Detect which cell encompasses the target text, then output its (X, Y) center coordinate. 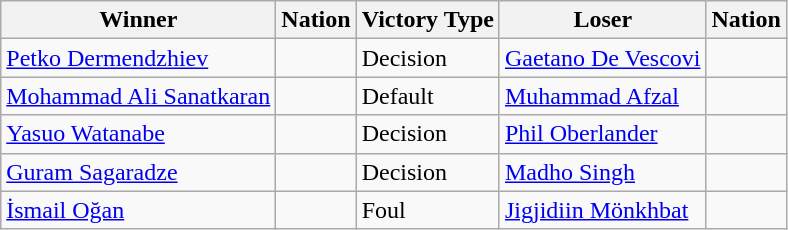
Jigjidiin Mönkhbat (602, 210)
Default (428, 96)
Gaetano De Vescovi (602, 58)
Phil Oberlander (602, 134)
Madho Singh (602, 172)
Foul (428, 210)
Victory Type (428, 20)
Loser (602, 20)
İsmail Oğan (138, 210)
Petko Dermendzhiev (138, 58)
Guram Sagaradze (138, 172)
Muhammad Afzal (602, 96)
Winner (138, 20)
Yasuo Watanabe (138, 134)
Mohammad Ali Sanatkaran (138, 96)
